Find where the given text appears and provide that cell's center as [X, Y] coordinate. 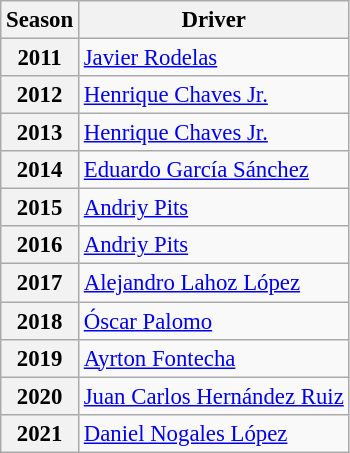
Ayrton Fontecha [214, 358]
2017 [40, 283]
Daniel Nogales López [214, 433]
Juan Carlos Hernández Ruiz [214, 396]
2021 [40, 433]
2014 [40, 170]
Season [40, 20]
2013 [40, 133]
Driver [214, 20]
Alejandro Lahoz López [214, 283]
Javier Rodelas [214, 58]
Eduardo García Sánchez [214, 170]
Óscar Palomo [214, 321]
2015 [40, 208]
2018 [40, 321]
2011 [40, 58]
2019 [40, 358]
2012 [40, 95]
2016 [40, 245]
2020 [40, 396]
